Search for the cell housing the specified text and yield its [x, y] center coordinate. 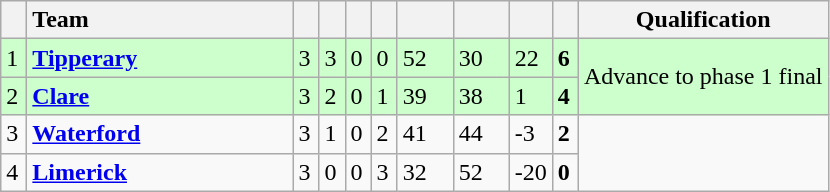
44 [481, 134]
6 [565, 58]
-20 [530, 172]
41 [425, 134]
Advance to phase 1 final [703, 77]
32 [425, 172]
Qualification [703, 20]
-3 [530, 134]
22 [530, 58]
Clare [160, 96]
Limerick [160, 172]
38 [481, 96]
30 [481, 58]
Team [160, 20]
39 [425, 96]
Waterford [160, 134]
Tipperary [160, 58]
